Detect which cell encompasses the target text, then output its [x, y] center coordinate. 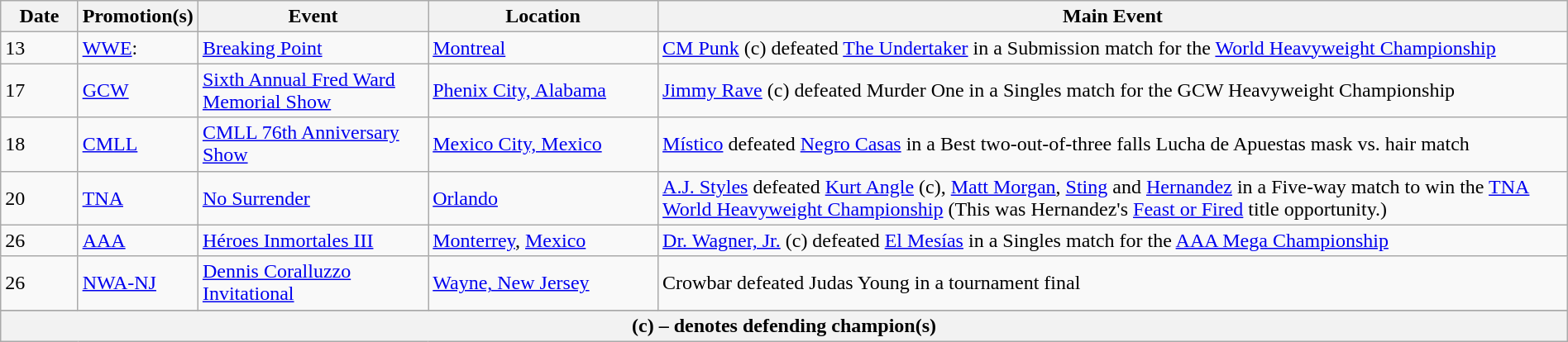
Main Event [1113, 17]
WWE: [137, 48]
Event [313, 17]
NWA-NJ [137, 283]
Sixth Annual Fred Ward Memorial Show [313, 91]
Orlando [543, 198]
18 [40, 144]
Jimmy Rave (c) defeated Murder One in a Singles match for the GCW Heavyweight Championship [1113, 91]
Monterrey, Mexico [543, 240]
CMLL [137, 144]
Phenix City, Alabama [543, 91]
Promotion(s) [137, 17]
CMLL 76th Anniversary Show [313, 144]
(c) – denotes defending champion(s) [784, 325]
Location [543, 17]
Mexico City, Mexico [543, 144]
TNA [137, 198]
17 [40, 91]
No Surrender [313, 198]
Breaking Point [313, 48]
Dr. Wagner, Jr. (c) defeated El Mesías in a Singles match for the AAA Mega Championship [1113, 240]
CM Punk (c) defeated The Undertaker in a Submission match for the World Heavyweight Championship [1113, 48]
13 [40, 48]
20 [40, 198]
Crowbar defeated Judas Young in a tournament final [1113, 283]
Dennis Coralluzzo Invitational [313, 283]
Montreal [543, 48]
GCW [137, 91]
Wayne, New Jersey [543, 283]
AAA [137, 240]
Date [40, 17]
Héroes Inmortales III [313, 240]
Místico defeated Negro Casas in a Best two-out-of-three falls Lucha de Apuestas mask vs. hair match [1113, 144]
